Detect which cell encompasses the target text, then output its (X, Y) center coordinate. 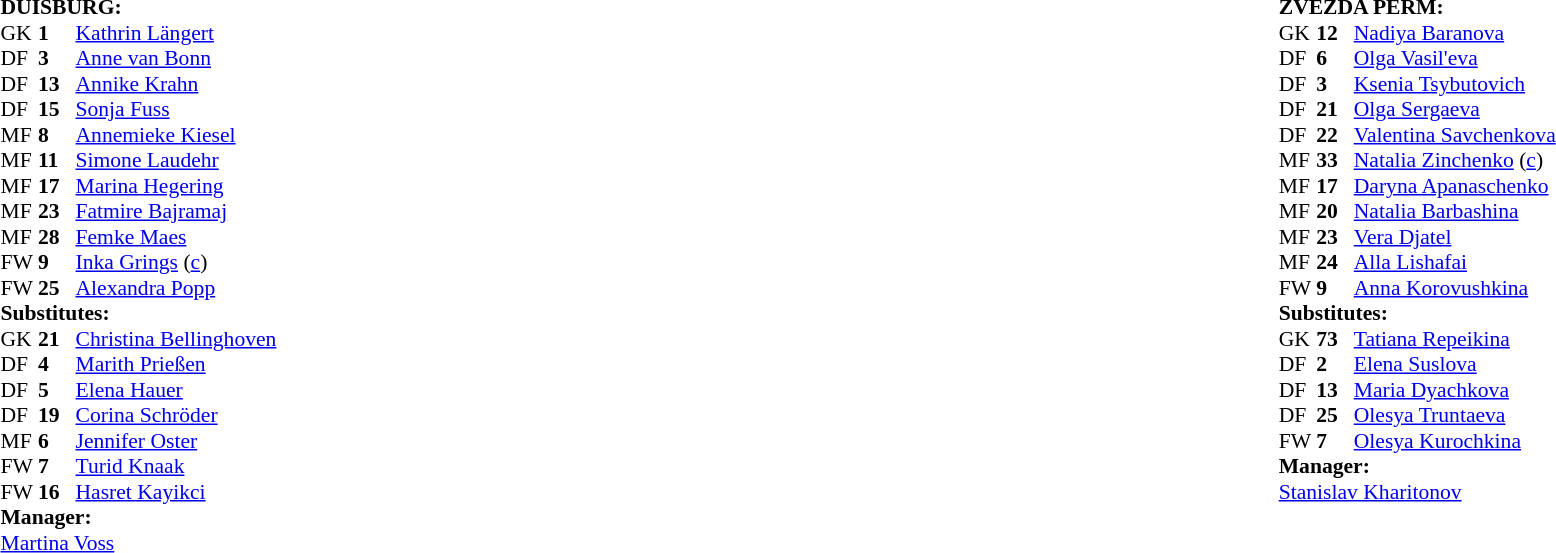
11 (57, 161)
Vera Djatel (1455, 237)
Olesya Truntaeva (1455, 415)
19 (57, 415)
Marina Hegering (176, 186)
Hasret Kayikci (176, 492)
Alla Lishafai (1455, 263)
Inka Grings (c) (176, 263)
20 (1335, 211)
Kathrin Längert (176, 33)
8 (57, 135)
Natalia Barbashina (1455, 211)
33 (1335, 161)
12 (1335, 33)
1 (57, 33)
Tatiana Repeikina (1455, 339)
Valentina Savchenkova (1455, 135)
Femke Maes (176, 237)
Annemieke Kiesel (176, 135)
Christina Bellinghoven (176, 339)
Natalia Zinchenko (c) (1455, 161)
Elena Hauer (176, 390)
73 (1335, 339)
Maria Dyachkova (1455, 390)
Nadiya Baranova (1455, 33)
Annike Krahn (176, 84)
Anna Korovushkina (1455, 288)
4 (57, 365)
Jennifer Oster (176, 441)
Simone Laudehr (176, 161)
22 (1335, 135)
Stanislav Kharitonov (1418, 492)
Anne van Bonn (176, 59)
Olesya Kurochkina (1455, 441)
Sonja Fuss (176, 109)
5 (57, 390)
Fatmire Bajramaj (176, 211)
15 (57, 109)
16 (57, 492)
Olga Sergaeva (1455, 109)
Daryna Apanaschenko (1455, 186)
Alexandra Popp (176, 288)
28 (57, 237)
2 (1335, 365)
Ksenia Tsybutovich (1455, 84)
Corina Schröder (176, 415)
Marith Prießen (176, 365)
24 (1335, 263)
Turid Knaak (176, 467)
Elena Suslova (1455, 365)
Olga Vasil'eva (1455, 59)
